Extract the [X, Y] coordinate from the center of the cell holding the provided text.  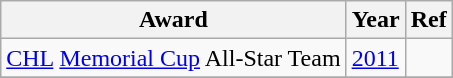
Ref [428, 20]
Year [376, 20]
Award [174, 20]
CHL Memorial Cup All-Star Team [174, 58]
2011 [376, 58]
